Scan for the cell matching the given text and deliver its [x, y] coordinate at center. 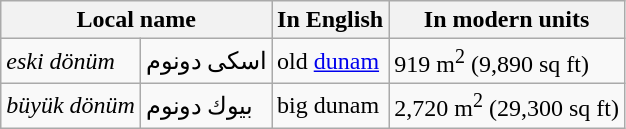
eski dönüm [71, 62]
In English [330, 20]
big dunam [330, 106]
Local name [136, 20]
2,720 m2 (29,300 sq ft) [507, 106]
In modern units [507, 20]
old dunam [330, 62]
büyük dönüm [71, 106]
اسكی دونوم [206, 62]
919 m2 (9,890 sq ft) [507, 62]
بیوك دونوم [206, 106]
